Detect which cell encompasses the target text, then output its (x, y) center coordinate. 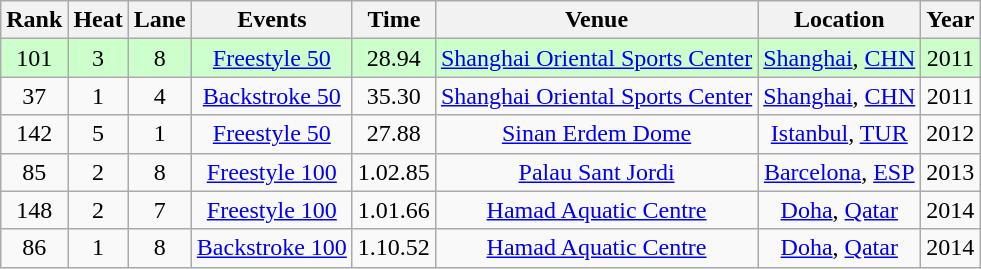
28.94 (394, 58)
Time (394, 20)
Rank (34, 20)
Venue (596, 20)
1.01.66 (394, 210)
Istanbul, TUR (840, 134)
1.10.52 (394, 248)
Events (272, 20)
27.88 (394, 134)
Location (840, 20)
2013 (950, 172)
1.02.85 (394, 172)
Sinan Erdem Dome (596, 134)
Barcelona, ESP (840, 172)
3 (98, 58)
Heat (98, 20)
Lane (160, 20)
Backstroke 100 (272, 248)
Palau Sant Jordi (596, 172)
4 (160, 96)
101 (34, 58)
37 (34, 96)
86 (34, 248)
148 (34, 210)
Year (950, 20)
85 (34, 172)
35.30 (394, 96)
2012 (950, 134)
Backstroke 50 (272, 96)
5 (98, 134)
142 (34, 134)
7 (160, 210)
